From the cell containing the given text, extract its center point as (X, Y) coordinate. 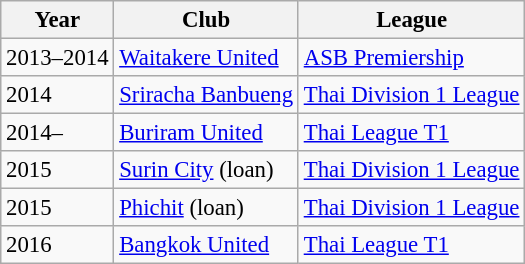
2014– (58, 133)
Year (58, 20)
2016 (58, 245)
2013–2014 (58, 58)
Surin City (loan) (206, 170)
2014 (58, 95)
ASB Premiership (411, 58)
Club (206, 20)
Bangkok United (206, 245)
Sriracha Banbueng (206, 95)
League (411, 20)
Phichit (loan) (206, 208)
Waitakere United (206, 58)
Buriram United (206, 133)
